Detect which cell encompasses the target text, then output its (x, y) center coordinate. 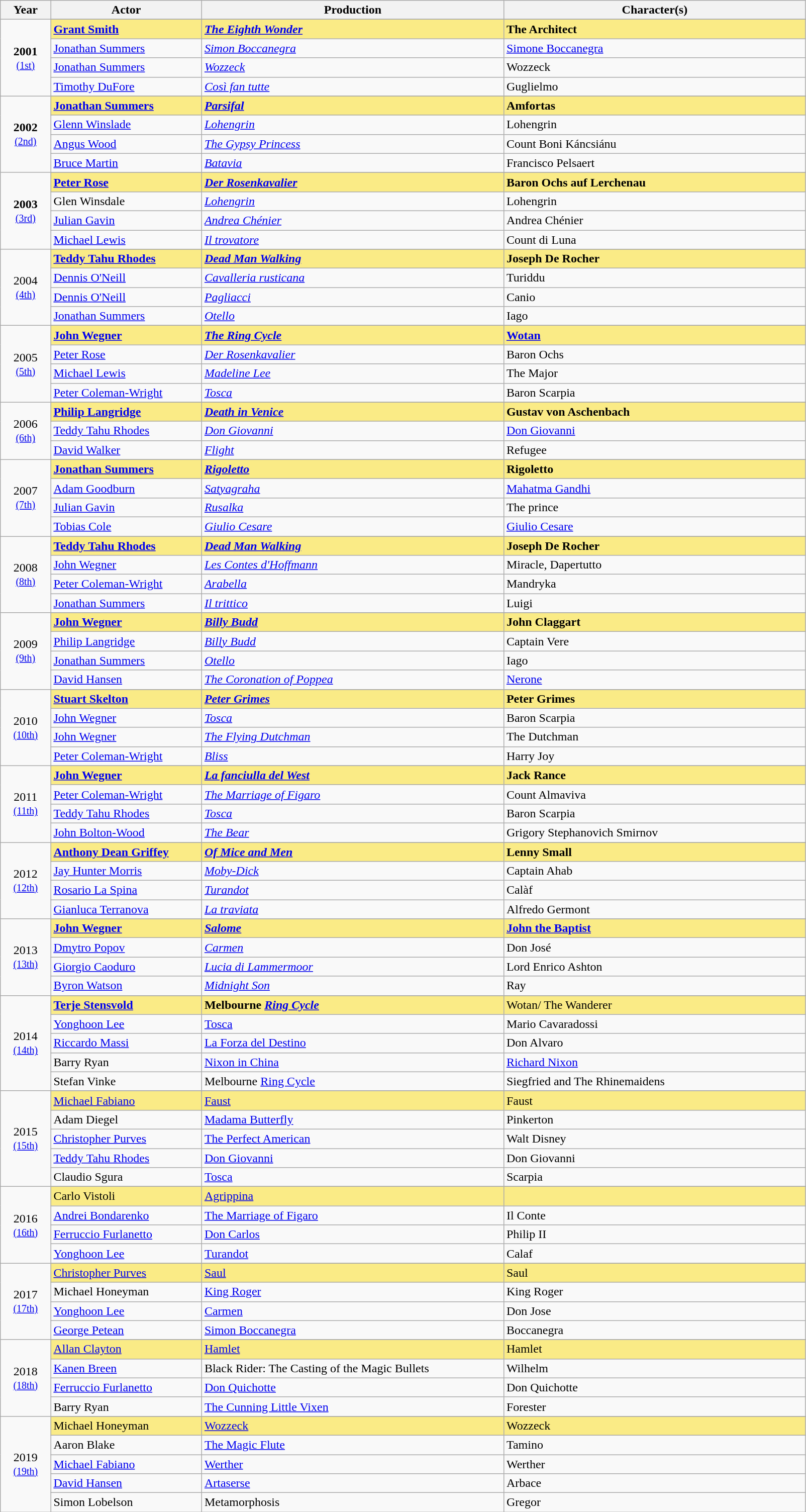
2019(19th) (26, 1464)
Bliss (353, 756)
2003(3rd) (26, 211)
Gianluca Terranova (126, 909)
Parsifal (353, 106)
Andrei Bondarenko (126, 1215)
2014(14th) (26, 1043)
Wilhelm (654, 1368)
Bruce Martin (126, 163)
2005(5th) (26, 364)
Philip II (654, 1235)
Lord Enrico Ashton (654, 967)
The Eighth Wonder (353, 29)
Lucia di Lammermoor (353, 967)
Midnight Son (353, 986)
Canio (654, 297)
2011(11th) (26, 804)
2015(15th) (26, 1139)
2006(6th) (26, 431)
Così fan tutte (353, 86)
Pagliacci (353, 297)
Batavia (353, 163)
Production (353, 10)
Anthony Dean Griffey (126, 852)
Jack Rance (654, 775)
Glen Winsdale (126, 201)
The prince (654, 507)
Count di Luna (654, 240)
Carlo Vistoli (126, 1196)
The Gypsy Princess (353, 144)
George Petean (126, 1330)
La Forza del Destino (353, 1043)
Count Almaviva (654, 794)
Simon Lobelson (126, 1502)
Mahatma Gandhi (654, 488)
Byron Watson (126, 986)
Adam Diegel (126, 1119)
Scarpia (654, 1177)
Allan Clayton (126, 1349)
Il trovatore (353, 240)
Don Alvaro (654, 1043)
Don Jose (654, 1311)
Harry Joy (654, 756)
Angus Wood (126, 144)
David Walker (126, 450)
Artaserse (353, 1483)
Claudio Sgura (126, 1177)
Nerone (654, 680)
Tobias Cole (126, 526)
The Perfect American (353, 1139)
John Claggart (654, 622)
2018(18th) (26, 1378)
Il trittico (353, 603)
2012(12th) (26, 881)
2002(2nd) (26, 134)
Timothy DuFore (126, 86)
2013(13th) (26, 957)
Cavalleria rusticana (353, 278)
Character(s) (654, 10)
Forester (654, 1406)
Don José (654, 948)
2001(1st) (26, 58)
Actor (126, 10)
Mandryka (654, 584)
Calaf (654, 1254)
Rusalka (353, 507)
Arbace (654, 1483)
Don Carlos (353, 1235)
Metamorphosis (353, 1502)
Guglielmo (654, 86)
Simone Boccanegra (654, 48)
Lenny Small (654, 852)
Wotan/ The Wanderer (654, 1005)
Death in Venice (353, 412)
2009(9th) (26, 651)
The Magic Flute (353, 1445)
Gustav von Aschenbach (654, 412)
Madeline Lee (353, 373)
Pinkerton (654, 1119)
Dmytro Popov (126, 948)
Black Rider: The Casting of the Magic Bullets (353, 1368)
2017(17th) (26, 1301)
2004(4th) (26, 288)
Year (26, 10)
La fanciulla del West (353, 775)
Glenn Winslade (126, 125)
John Bolton-Wood (126, 832)
La traviata (353, 909)
Mario Cavaradossi (654, 1024)
Captain Vere (654, 641)
Baron Ochs (654, 354)
Walt Disney (654, 1139)
Siegfried and The Rhinemaidens (654, 1081)
Madama Butterfly (353, 1119)
Turiddu (654, 278)
Grant Smith (126, 29)
The Flying Dutchman (353, 737)
Stefan Vinke (126, 1081)
Kanen Breen (126, 1368)
Tamino (654, 1445)
The Dutchman (654, 737)
Satyagraha (353, 488)
Nixon in China (353, 1062)
Aaron Blake (126, 1445)
Wotan (654, 335)
The Architect (654, 29)
Terje Stensvold (126, 1005)
Captain Ahab (654, 871)
Francisco Pelsaert (654, 163)
Jay Hunter Morris (126, 871)
The Coronation of Poppea (353, 680)
Amfortas (654, 106)
Agrippina (353, 1196)
John the Baptist (654, 928)
Alfredo Germont (654, 909)
Gregor (654, 1502)
Salome (353, 928)
Riccardo Massi (126, 1043)
Of Mice and Men (353, 852)
The Ring Cycle (353, 335)
Refugee (654, 450)
Les Contes d'Hoffmann (353, 565)
Richard Nixon (654, 1062)
Count Boni Káncsiánu (654, 144)
Baron Ochs auf Lerchenau (654, 182)
Grigory Stephanovich Smirnov (654, 832)
Il Conte (654, 1215)
2007(7th) (26, 498)
Ray (654, 986)
Moby-Dick (353, 871)
Calàf (654, 890)
Rosario La Spina (126, 890)
Adam Goodburn (126, 488)
Flight (353, 450)
Stuart Skelton (126, 699)
The Major (654, 373)
2016(16th) (26, 1225)
The Cunning Little Vixen (353, 1406)
Giorgio Caoduro (126, 967)
Arabella (353, 584)
Miracle, Dapertutto (654, 565)
The Bear (353, 832)
2010(10th) (26, 727)
Boccanegra (654, 1330)
Luigi (654, 603)
2008(8th) (26, 574)
